Pinpoint the cell where the given text exists, returning its (x, y) midpoint coordinate. 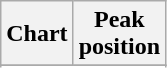
Chart (37, 34)
Peakposition (119, 34)
